Identify which cell holds the provided text, then report its [X, Y] central coordinate. 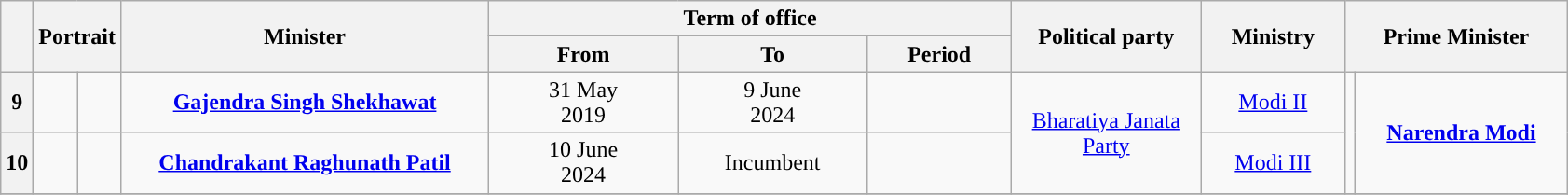
Chandrakant Raghunath Patil [304, 162]
Gajendra Singh Shekhawat [304, 103]
10 June2024 [583, 162]
Term of office [751, 19]
Incumbent [773, 162]
9 [17, 103]
Minister [304, 36]
Narendra Modi [1461, 132]
9 June2024 [773, 103]
10 [17, 162]
Period [939, 54]
Prime Minister [1456, 36]
Political party [1107, 36]
Modi II [1273, 103]
To [773, 54]
Bharatiya Janata Party [1107, 132]
From [583, 54]
Modi III [1273, 162]
Portrait [77, 36]
31 May2019 [583, 103]
Ministry [1273, 36]
